Output the [X, Y] coordinate of the center of the cell containing the given text.  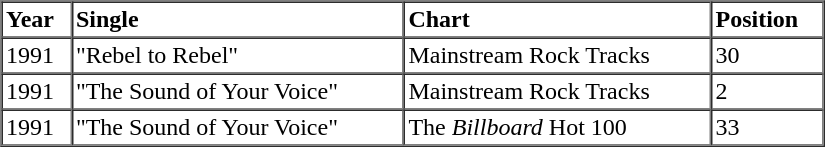
30 [768, 56]
Position [768, 20]
33 [768, 128]
Year [37, 20]
Chart [558, 20]
The Billboard Hot 100 [558, 128]
Single [238, 20]
"Rebel to Rebel" [238, 56]
2 [768, 92]
